Detect which cell encompasses the target text, then output its [X, Y] center coordinate. 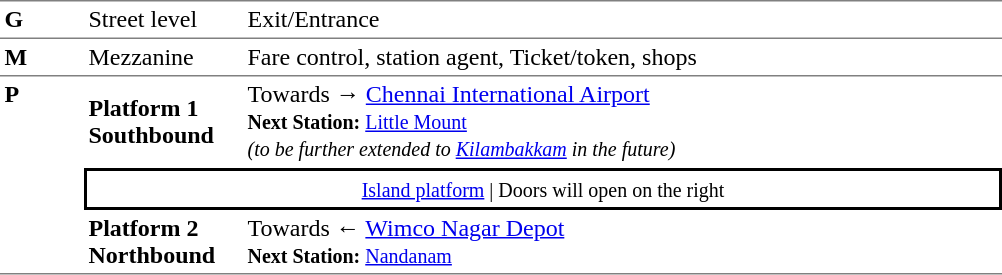
Towards ← Wimco Nagar DepotNext Station: Nandanam [622, 242]
Mezzanine [164, 58]
Fare control, station agent, Ticket/token, shops [622, 58]
M [42, 58]
G [42, 20]
P [42, 175]
Street level [164, 20]
Platform 2Northbound [164, 242]
Towards → Chennai International AirportNext Station: Little Mount(to be further extended to Kilambakkam in the future) [622, 122]
Island platform | Doors will open on the right [543, 189]
Platform 1Southbound [164, 122]
Exit/Entrance [622, 20]
